Identify which cell holds the provided text, then report its (x, y) central coordinate. 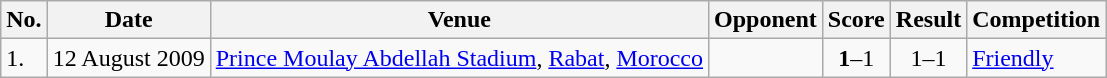
Date (128, 20)
12 August 2009 (128, 58)
Competition (1036, 20)
Opponent (766, 20)
Prince Moulay Abdellah Stadium, Rabat, Morocco (459, 58)
Result (928, 20)
Friendly (1036, 58)
Venue (459, 20)
1. (24, 58)
Score (856, 20)
No. (24, 20)
